Identify which cell holds the provided text, then report its (x, y) central coordinate. 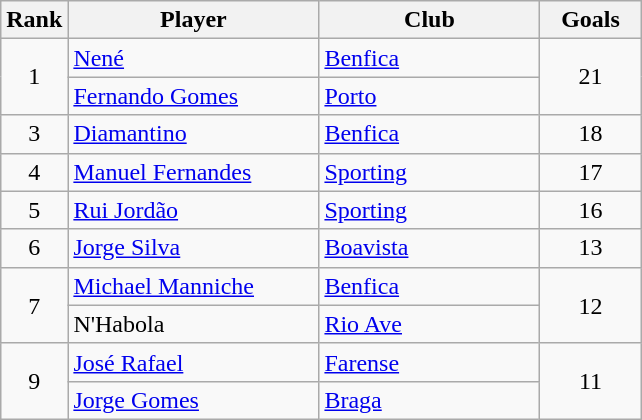
Boavista (430, 248)
21 (590, 77)
3 (34, 134)
11 (590, 381)
16 (590, 210)
Rui Jordão (194, 210)
18 (590, 134)
7 (34, 305)
Rank (34, 20)
Farense (430, 362)
Rio Ave (430, 324)
6 (34, 248)
Manuel Fernandes (194, 172)
Player (194, 20)
Fernando Gomes (194, 96)
Club (430, 20)
17 (590, 172)
1 (34, 77)
Jorge Silva (194, 248)
Nené (194, 58)
Jorge Gomes (194, 400)
12 (590, 305)
9 (34, 381)
4 (34, 172)
Michael Manniche (194, 286)
13 (590, 248)
Porto (430, 96)
Diamantino (194, 134)
5 (34, 210)
José Rafael (194, 362)
N'Habola (194, 324)
Braga (430, 400)
Goals (590, 20)
